Locate the cell with the specified text and output its [x, y] center coordinate. 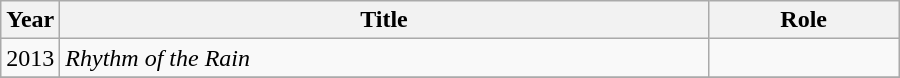
Year [30, 20]
2013 [30, 58]
Rhythm of the Rain [384, 58]
Title [384, 20]
Role [804, 20]
